Detect which cell encompasses the target text, then output its (X, Y) center coordinate. 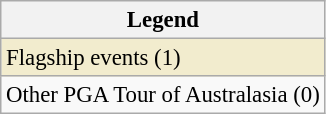
Other PGA Tour of Australasia (0) (163, 95)
Flagship events (1) (163, 58)
Legend (163, 20)
